Extract the [x, y] coordinate from the center of the cell holding the provided text.  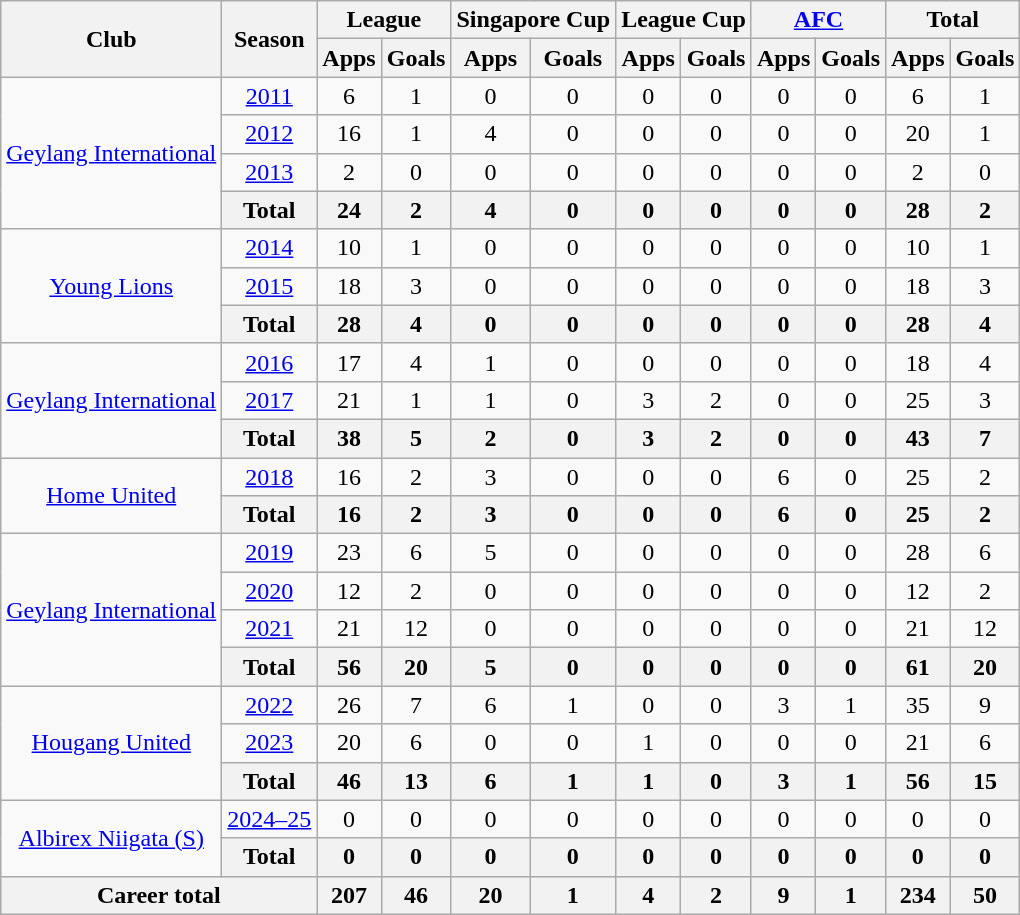
17 [349, 362]
Club [112, 39]
26 [349, 705]
13 [416, 781]
2019 [270, 553]
38 [349, 438]
35 [918, 705]
Young Lions [112, 286]
2014 [270, 248]
15 [985, 781]
2016 [270, 362]
2020 [270, 591]
League Cup [684, 20]
43 [918, 438]
Singapore Cup [534, 20]
Career total [159, 895]
Season [270, 39]
234 [918, 895]
2024–25 [270, 819]
2015 [270, 286]
207 [349, 895]
2021 [270, 629]
AFC [818, 20]
League [384, 20]
2022 [270, 705]
Albirex Niigata (S) [112, 838]
Hougang United [112, 743]
2017 [270, 400]
Home United [112, 496]
2018 [270, 477]
2011 [270, 96]
61 [918, 667]
50 [985, 895]
2013 [270, 172]
23 [349, 553]
2023 [270, 743]
24 [349, 210]
2012 [270, 134]
